Extract the (x, y) coordinate from the center of the cell holding the provided text.  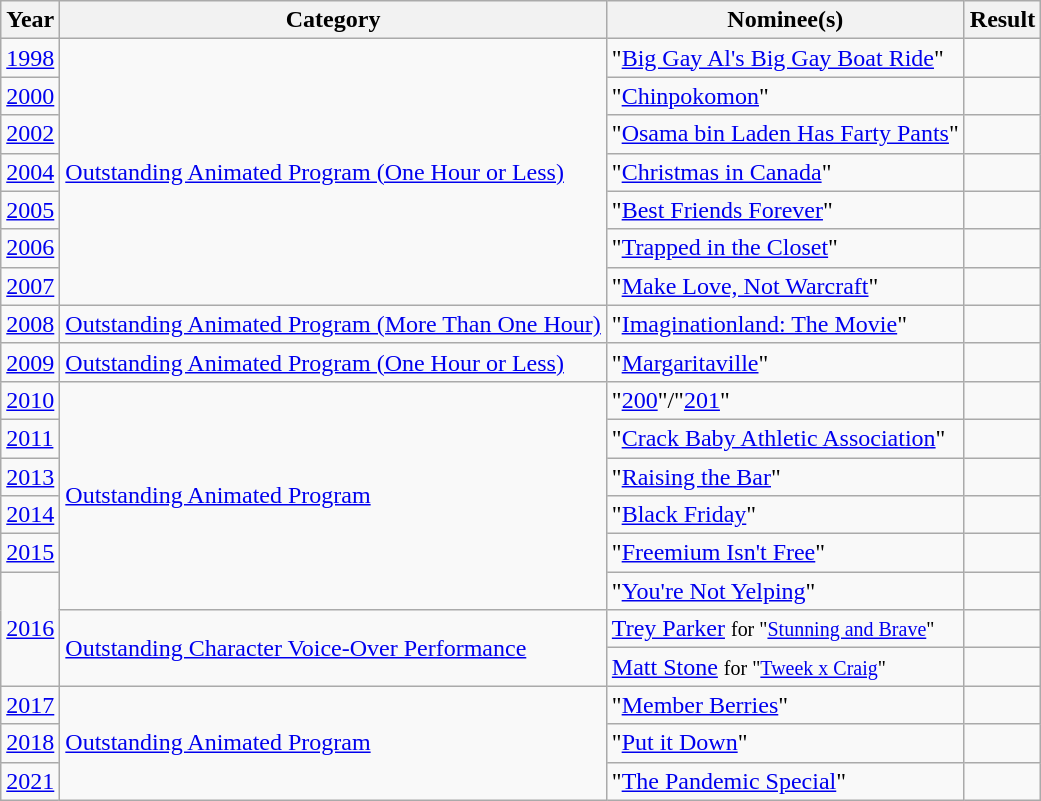
"Raising the Bar" (785, 477)
2008 (30, 324)
"Best Friends Forever" (785, 210)
Outstanding Animated Program (More Than One Hour) (334, 324)
"Chinpokomon" (785, 96)
Nominee(s) (785, 20)
1998 (30, 58)
"Black Friday" (785, 515)
"Freemium Isn't Free" (785, 553)
2006 (30, 248)
2000 (30, 96)
Result (1002, 20)
Outstanding Character Voice-Over Performance (334, 648)
2011 (30, 438)
2016 (30, 629)
"Christmas in Canada" (785, 172)
Trey Parker for "Stunning and Brave" (785, 629)
"Big Gay Al's Big Gay Boat Ride" (785, 58)
"Trapped in the Closet" (785, 248)
2015 (30, 553)
"Margaritaville" (785, 362)
"200"/"201" (785, 400)
"Imaginationland: The Movie" (785, 324)
Year (30, 20)
"Crack Baby Athletic Association" (785, 438)
"Osama bin Laden Has Farty Pants" (785, 134)
2004 (30, 172)
2013 (30, 477)
2021 (30, 781)
"Member Berries" (785, 705)
"The Pandemic Special" (785, 781)
2017 (30, 705)
2009 (30, 362)
Category (334, 20)
2007 (30, 286)
2018 (30, 743)
Matt Stone for "Tweek x Craig" (785, 667)
"Put it Down" (785, 743)
"You're Not Yelping" (785, 591)
2005 (30, 210)
2010 (30, 400)
2002 (30, 134)
2014 (30, 515)
"Make Love, Not Warcraft" (785, 286)
